For the text-containing cell, return its midpoint in [x, y] coordinate format. 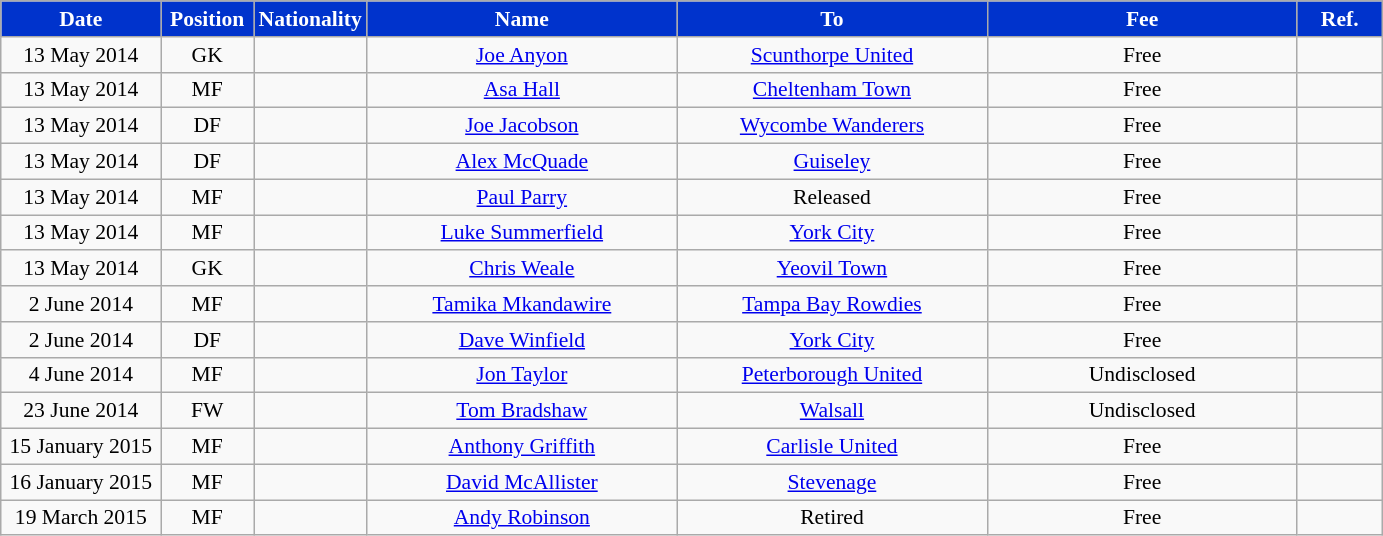
Date [81, 19]
Peterborough United [832, 375]
4 June 2014 [81, 375]
Scunthorpe United [832, 55]
Nationality [310, 19]
Chris Weale [522, 269]
Dave Winfield [522, 340]
23 June 2014 [81, 411]
Guiseley [832, 162]
Fee [1142, 19]
Carlisle United [832, 447]
Tamika Mkandawire [522, 304]
Joe Jacobson [522, 126]
Name [522, 19]
Ref. [1340, 19]
16 January 2015 [81, 482]
Jon Taylor [522, 375]
Luke Summerfield [522, 233]
Position [208, 19]
Retired [832, 518]
Yeovil Town [832, 269]
Asa Hall [522, 90]
Paul Parry [522, 197]
Released [832, 197]
Anthony Griffith [522, 447]
Andy Robinson [522, 518]
Joe Anyon [522, 55]
Cheltenham Town [832, 90]
15 January 2015 [81, 447]
Alex McQuade [522, 162]
Stevenage [832, 482]
Tampa Bay Rowdies [832, 304]
David McAllister [522, 482]
To [832, 19]
Walsall [832, 411]
Tom Bradshaw [522, 411]
19 March 2015 [81, 518]
Wycombe Wanderers [832, 126]
FW [208, 411]
